Extract the (X, Y) coordinate from the center of the cell holding the provided text.  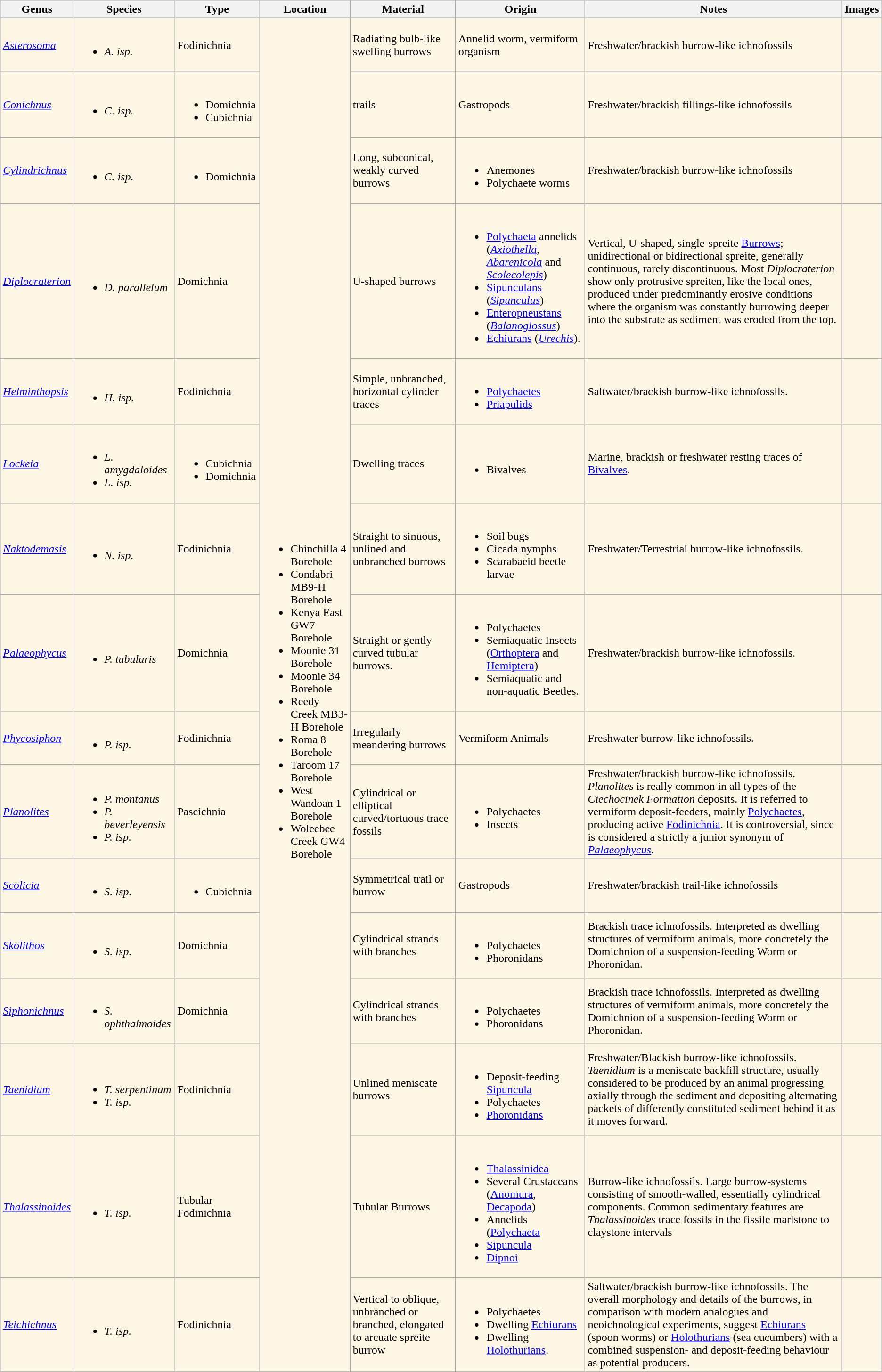
Teichichnus (37, 1325)
Cylindrical or elliptical curved/tortuous trace fossils (403, 812)
trails (403, 105)
Freshwater/Terrestrial burrow-like ichnofossils. (713, 549)
Type (218, 9)
Siphonichnus (37, 1011)
Bivalves (520, 463)
PolychaetesPriapulids (520, 391)
PolychaetesSemiaquatic Insects (Orthoptera and Hemiptera)Semiaquatic and non-aquatic Beetles. (520, 653)
Skolithos (37, 945)
Conichnus (37, 105)
Species (124, 9)
AnemonesPolychaete worms (520, 170)
Freshwater burrow-like ichnofossils. (713, 738)
Annelid worm, vermiform organism (520, 45)
Planolites (37, 812)
PolychaetesDwelling EchiuransDwelling Holothurians. (520, 1325)
P. tubularis (124, 653)
Taenidium (37, 1090)
Radiating bulb-like swelling burrows (403, 45)
Long, subconical, weakly curved burrows (403, 170)
A. isp. (124, 45)
T. serpentinumT. isp. (124, 1090)
Deposit-feeding SipunculaPolychaetesPhoronidans (520, 1090)
Scolicia (37, 885)
Saltwater/brackish burrow-like ichnofossils. (713, 391)
P. isp. (124, 738)
CubichniaDomichnia (218, 463)
Genus (37, 9)
Pascichnia (218, 812)
Palaeophycus (37, 653)
Symmetrical trail or burrow (403, 885)
Vertical to oblique, unbranched or branched, elongated to arcuate spreite burrow (403, 1325)
Asterosoma (37, 45)
D. parallelum (124, 281)
Unlined meniscate burrows (403, 1090)
Irregularly meandering burrows (403, 738)
N. isp. (124, 549)
Soil bugsCicada nymphsScarabaeid beetle larvae (520, 549)
Marine, brackish or freshwater resting traces of Bivalves. (713, 463)
H. isp. (124, 391)
Material (403, 9)
Diplocraterion (37, 281)
Freshwater/brackish burrow-like ichnofossils. (713, 653)
U-shaped burrows (403, 281)
Freshwater/brackish fillings-like ichnofossils (713, 105)
Dwelling traces (403, 463)
PolychaetesInsects (520, 812)
Straight to sinuous, unlined and unbranched burrows (403, 549)
L. amygdaloidesL. isp. (124, 463)
Cubichnia (218, 885)
Thalassinoides (37, 1207)
Phycosiphon (37, 738)
S. ophthalmoides (124, 1011)
Naktodemasis (37, 549)
Images (862, 9)
Tubular Burrows (403, 1207)
P. montanusP. beverleyensisP. isp. (124, 812)
Straight or gently curved tubular burrows. (403, 653)
Notes (713, 9)
Location (305, 9)
Helminthopsis (37, 391)
DomichniaCubichnia (218, 105)
Freshwater/brackish trail-like ichnofossils (713, 885)
Simple, unbranched, horizontal cylinder traces (403, 391)
Vermiform Animals (520, 738)
Origin (520, 9)
Polychaeta annelids (Axiothella, Abarenicola and Scolecolepis)Sipunculans (Sipunculus)Enteropneustans (Balanoglossus)Echiurans (Urechis). (520, 281)
Tubular Fodinichnia (218, 1207)
Cylindrichnus (37, 170)
ThalassinideaSeveral Crustaceans (Anomura, Decapoda)Annelids (PolychaetaSipunculaDipnoi (520, 1207)
Lockeia (37, 463)
